From the cell containing the given text, extract its center point as (X, Y) coordinate. 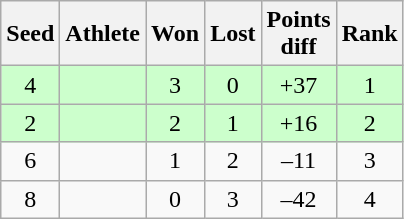
Seed (30, 34)
Pointsdiff (298, 34)
Athlete (103, 34)
Rank (370, 34)
6 (30, 161)
+16 (298, 123)
+37 (298, 85)
Lost (233, 34)
–11 (298, 161)
–42 (298, 199)
Won (176, 34)
8 (30, 199)
